Find where the given text appears and provide that cell's center as (x, y) coordinate. 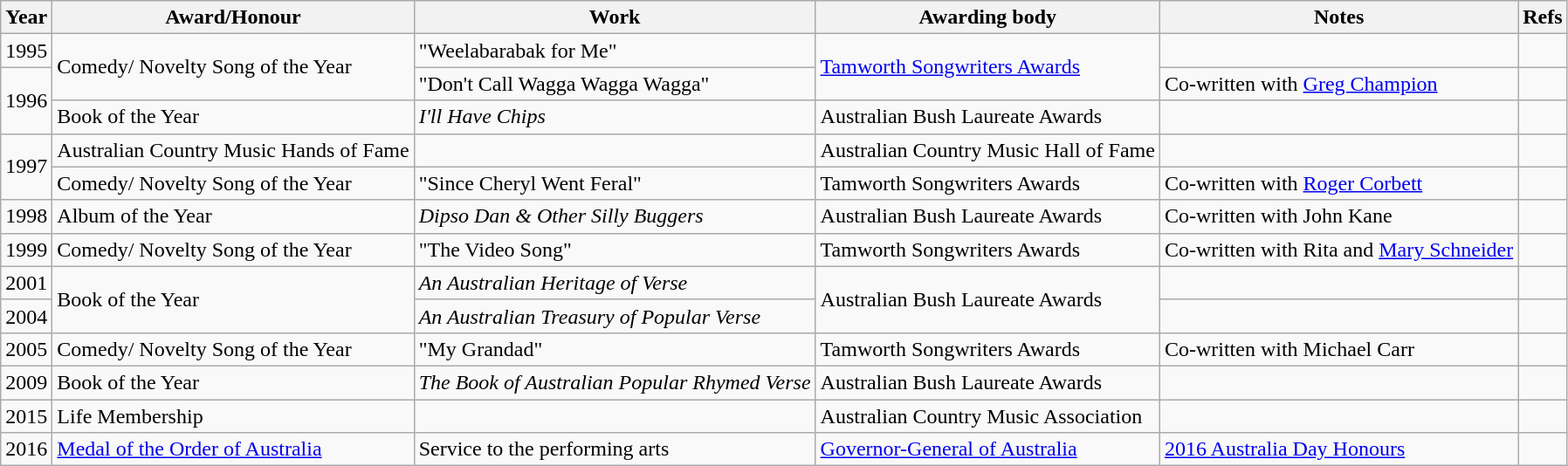
Co-written with Rita and Mary Schneider (1338, 250)
An Australian Heritage of Verse (615, 283)
2015 (26, 416)
Album of the Year (233, 216)
2001 (26, 283)
"The Video Song" (615, 250)
Co-written with Michael Carr (1338, 349)
"Weelabarabak for Me" (615, 51)
Life Membership (233, 416)
2016 Australia Day Honours (1338, 449)
Co-written with John Kane (1338, 216)
1999 (26, 250)
Dipso Dan & Other Silly Buggers (615, 216)
Australian Country Music Hands of Fame (233, 150)
Australian Country Music Hall of Fame (987, 150)
Refs (1543, 17)
Service to the performing arts (615, 449)
2005 (26, 349)
Governor-General of Australia (987, 449)
2004 (26, 316)
2016 (26, 449)
2009 (26, 382)
1995 (26, 51)
Work (615, 17)
"Since Cheryl Went Feral" (615, 183)
"My Grandad" (615, 349)
Award/Honour (233, 17)
"Don't Call Wagga Wagga Wagga" (615, 84)
Australian Country Music Association (987, 416)
Co-written with Greg Champion (1338, 84)
The Book of Australian Popular Rhymed Verse (615, 382)
1998 (26, 216)
1997 (26, 167)
An Australian Treasury of Popular Verse (615, 316)
Year (26, 17)
Co-written with Roger Corbett (1338, 183)
I'll Have Chips (615, 117)
Medal of the Order of Australia (233, 449)
1996 (26, 100)
Awarding body (987, 17)
Notes (1338, 17)
